Return the (x, y) coordinate for the center point of the cell that contains the specified text.  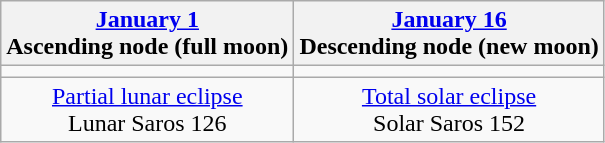
Partial lunar eclipseLunar Saros 126 (148, 110)
Total solar eclipseSolar Saros 152 (449, 110)
January 16Descending node (new moon) (449, 34)
January 1Ascending node (full moon) (148, 34)
